Search for the cell housing the specified text and yield its [x, y] center coordinate. 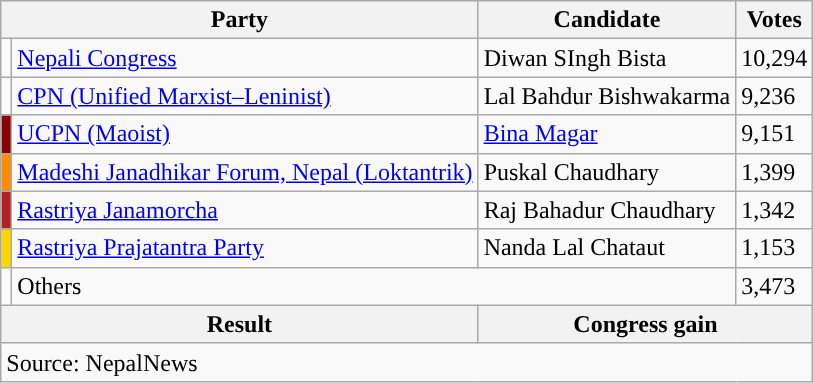
UCPN (Maoist) [245, 134]
Madeshi Janadhikar Forum, Nepal (Loktantrik) [245, 172]
Source: NepalNews [407, 362]
Party [240, 20]
Rastriya Prajatantra Party [245, 248]
Others [374, 286]
1,399 [774, 172]
10,294 [774, 58]
Raj Bahadur Chaudhary [607, 210]
9,151 [774, 134]
Votes [774, 20]
3,473 [774, 286]
Nepali Congress [245, 58]
Puskal Chaudhary [607, 172]
Bina Magar [607, 134]
Lal Bahdur Bishwakarma [607, 96]
Diwan SIngh Bista [607, 58]
Result [240, 324]
Rastriya Janamorcha [245, 210]
1,342 [774, 210]
9,236 [774, 96]
CPN (Unified Marxist–Leninist) [245, 96]
Nanda Lal Chataut [607, 248]
Candidate [607, 20]
1,153 [774, 248]
Congress gain [646, 324]
